Capture the cell that displays the provided text and extract its (X, Y) central coordinate. 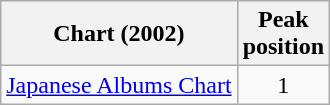
Japanese Albums Chart (119, 85)
Peakposition (283, 34)
1 (283, 85)
Chart (2002) (119, 34)
